Return the [x, y] coordinate for the center point of the cell that contains the specified text.  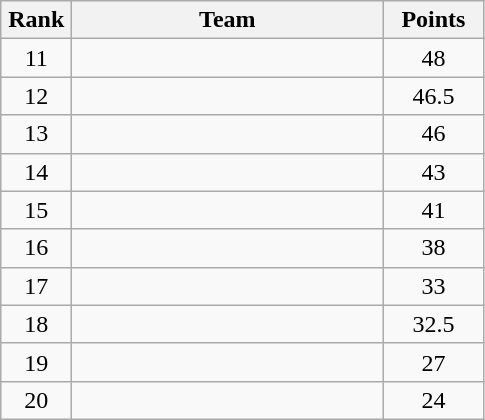
15 [36, 210]
43 [434, 172]
33 [434, 286]
Team [228, 20]
14 [36, 172]
13 [36, 134]
18 [36, 324]
48 [434, 58]
17 [36, 286]
16 [36, 248]
20 [36, 400]
12 [36, 96]
19 [36, 362]
46 [434, 134]
24 [434, 400]
41 [434, 210]
46.5 [434, 96]
Points [434, 20]
11 [36, 58]
32.5 [434, 324]
38 [434, 248]
27 [434, 362]
Rank [36, 20]
